Return (x, y) of the center of cell containing provided text 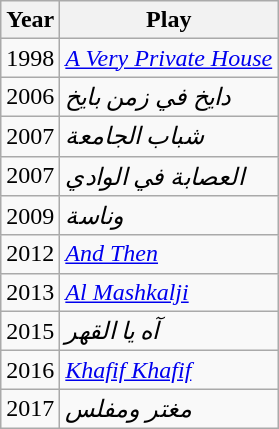
العصابة في الوادي (169, 176)
2013 (30, 292)
Al Mashkalji (169, 292)
2016 (30, 370)
دايخ في زمن بايخ (169, 97)
آه يا القهر (169, 331)
1998 (30, 58)
شباب الجامعة (169, 136)
2012 (30, 254)
Year (30, 20)
2009 (30, 216)
2006 (30, 97)
Play (169, 20)
2015 (30, 331)
2017 (30, 409)
وناسة (169, 216)
مغتر ومفلس (169, 409)
A Very Private House (169, 58)
Khafif Khafif (169, 370)
And Then (169, 254)
